Extract the (X, Y) coordinate from the center of the cell holding the provided text.  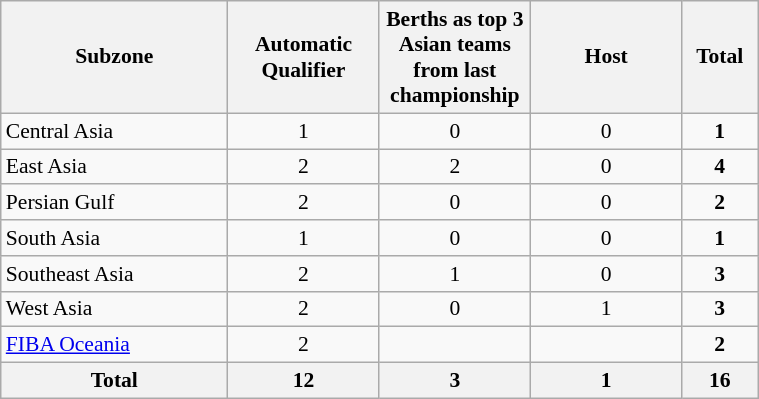
Host (606, 57)
12 (304, 381)
4 (720, 167)
East Asia (114, 167)
Persian Gulf (114, 203)
Southeast Asia (114, 274)
West Asia (114, 309)
Central Asia (114, 131)
16 (720, 381)
Subzone (114, 57)
Berths as top 3 Asian teams from last championship (454, 57)
South Asia (114, 238)
FIBA Oceania (114, 345)
Automatic Qualifier (304, 57)
